From the cell containing the given text, extract its center point as [x, y] coordinate. 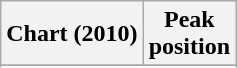
Chart (2010) [72, 34]
Peakposition [189, 34]
